Search for the cell housing the specified text and yield its [X, Y] center coordinate. 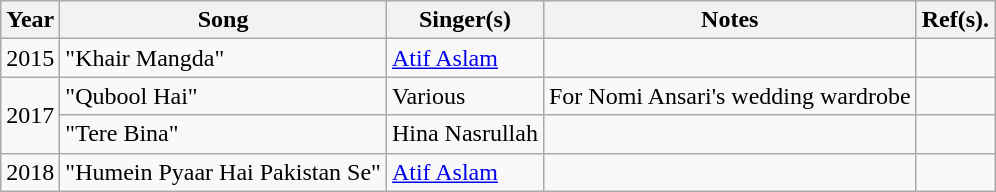
Ref(s). [955, 20]
2018 [30, 172]
"Humein Pyaar Hai Pakistan Se" [224, 172]
"Qubool Hai" [224, 96]
Various [464, 96]
2017 [30, 115]
Hina Nasrullah [464, 134]
"Tere Bina" [224, 134]
Singer(s) [464, 20]
"Khair Mangda" [224, 58]
Year [30, 20]
2015 [30, 58]
Song [224, 20]
For Nomi Ansari's wedding wardrobe [730, 96]
Notes [730, 20]
